From the cell containing the given text, extract its center point as (X, Y) coordinate. 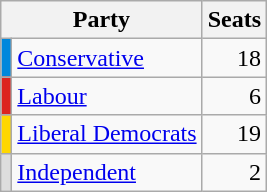
Labour (107, 96)
6 (234, 96)
Liberal Democrats (107, 134)
2 (234, 172)
Conservative (107, 58)
Seats (234, 20)
Party (102, 20)
19 (234, 134)
Independent (107, 172)
18 (234, 58)
